Identify which cell holds the provided text, then report its (x, y) central coordinate. 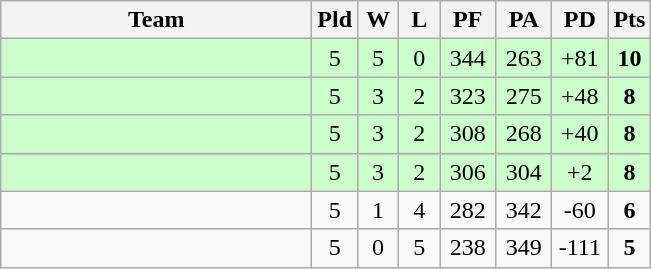
Pts (630, 20)
+40 (580, 134)
Pld (335, 20)
304 (524, 172)
Team (156, 20)
1 (378, 210)
282 (468, 210)
+48 (580, 96)
PA (524, 20)
308 (468, 134)
238 (468, 248)
342 (524, 210)
-60 (580, 210)
-111 (580, 248)
PF (468, 20)
306 (468, 172)
L (420, 20)
275 (524, 96)
349 (524, 248)
10 (630, 58)
W (378, 20)
323 (468, 96)
+81 (580, 58)
263 (524, 58)
344 (468, 58)
6 (630, 210)
4 (420, 210)
PD (580, 20)
268 (524, 134)
+2 (580, 172)
